Identify which cell holds the provided text, then report its [x, y] central coordinate. 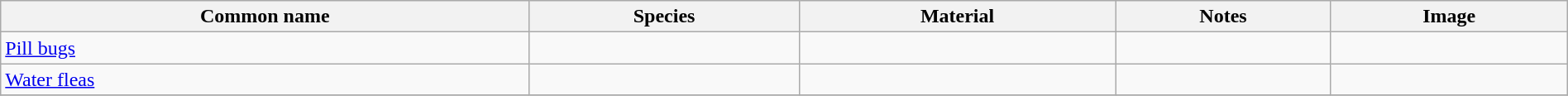
Image [1449, 17]
Water fleas [265, 79]
Common name [265, 17]
Material [957, 17]
Species [665, 17]
Pill bugs [265, 48]
Notes [1224, 17]
